Identify which cell holds the provided text, then report its [X, Y] central coordinate. 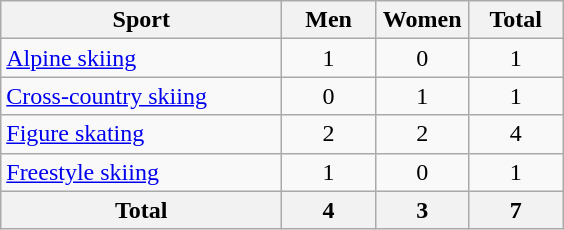
Women [422, 20]
Cross-country skiing [142, 96]
7 [516, 210]
Freestyle skiing [142, 172]
Sport [142, 20]
Alpine skiing [142, 58]
Men [329, 20]
Figure skating [142, 134]
3 [422, 210]
